Return the (X, Y) coordinate for the center point of the cell that contains the specified text.  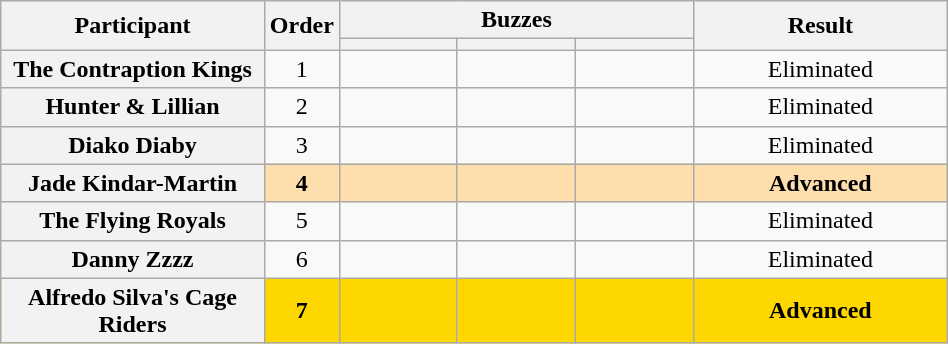
Result (821, 26)
5 (302, 221)
Participant (133, 26)
2 (302, 107)
Alfredo Silva's Cage Riders (133, 310)
Buzzes (516, 20)
6 (302, 259)
7 (302, 310)
Hunter & Lillian (133, 107)
Order (302, 26)
Danny Zzzz (133, 259)
1 (302, 69)
The Flying Royals (133, 221)
Jade Kindar-Martin (133, 183)
The Contraption Kings (133, 69)
4 (302, 183)
3 (302, 145)
Diako Diaby (133, 145)
